Pinpoint the cell where the given text exists, returning its [X, Y] midpoint coordinate. 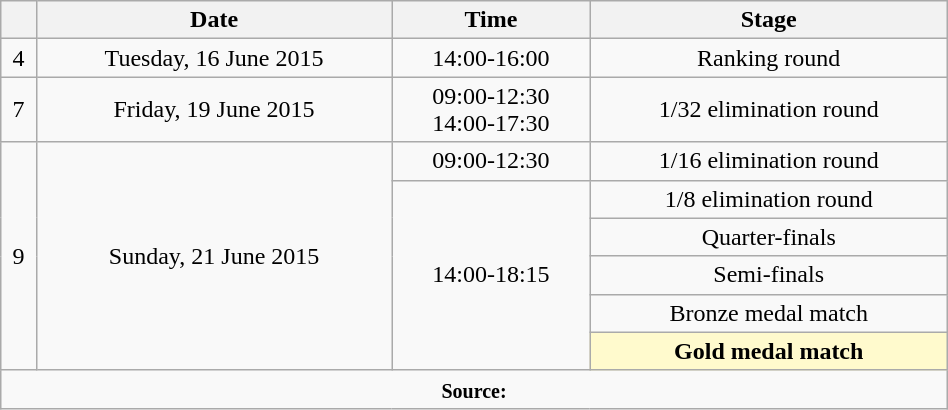
14:00-16:00 [491, 58]
Semi-finals [768, 275]
14:00-18:15 [491, 275]
Bronze medal match [768, 313]
4 [19, 58]
1/32 elimination round [768, 110]
Date [214, 20]
Quarter-finals [768, 237]
9 [19, 256]
1/8 elimination round [768, 199]
Sunday, 21 June 2015 [214, 256]
Ranking round [768, 58]
Tuesday, 16 June 2015 [214, 58]
09:00-12:30 14:00-17:30 [491, 110]
Gold medal match [768, 351]
Stage [768, 20]
Source: [474, 389]
7 [19, 110]
09:00-12:30 [491, 161]
1/16 elimination round [768, 161]
Time [491, 20]
Friday, 19 June 2015 [214, 110]
